Locate the cell with the specified text and output its [X, Y] center coordinate. 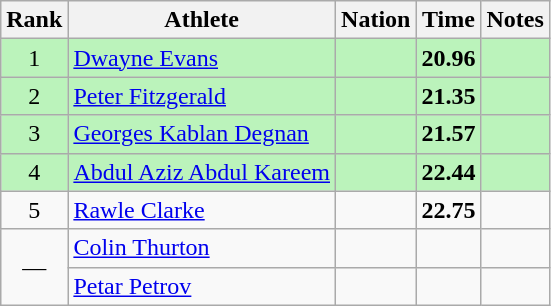
Notes [515, 20]
Petar Petrov [202, 286]
Rank [34, 20]
21.57 [448, 134]
Athlete [202, 20]
Nation [376, 20]
3 [34, 134]
Georges Kablan Degnan [202, 134]
22.44 [448, 172]
Time [448, 20]
— [34, 267]
20.96 [448, 58]
22.75 [448, 210]
1 [34, 58]
5 [34, 210]
4 [34, 172]
21.35 [448, 96]
Peter Fitzgerald [202, 96]
Rawle Clarke [202, 210]
Colin Thurton [202, 248]
2 [34, 96]
Dwayne Evans [202, 58]
Abdul Aziz Abdul Kareem [202, 172]
